Detect which cell encompasses the target text, then output its (x, y) center coordinate. 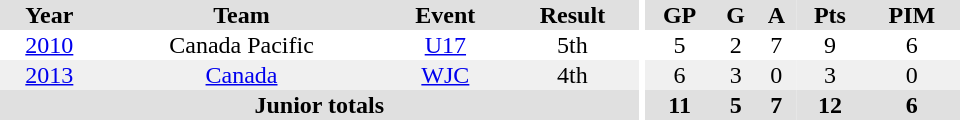
PIM (912, 15)
12 (830, 105)
11 (679, 105)
Event (445, 15)
GP (679, 15)
Junior totals (320, 105)
U17 (445, 45)
Team (242, 15)
Canada Pacific (242, 45)
WJC (445, 75)
2010 (50, 45)
Year (50, 15)
G (736, 15)
2013 (50, 75)
Canada (242, 75)
4th (572, 75)
Result (572, 15)
2 (736, 45)
Pts (830, 15)
A (776, 15)
5th (572, 45)
9 (830, 45)
